Find where the given text appears and provide that cell's center as (x, y) coordinate. 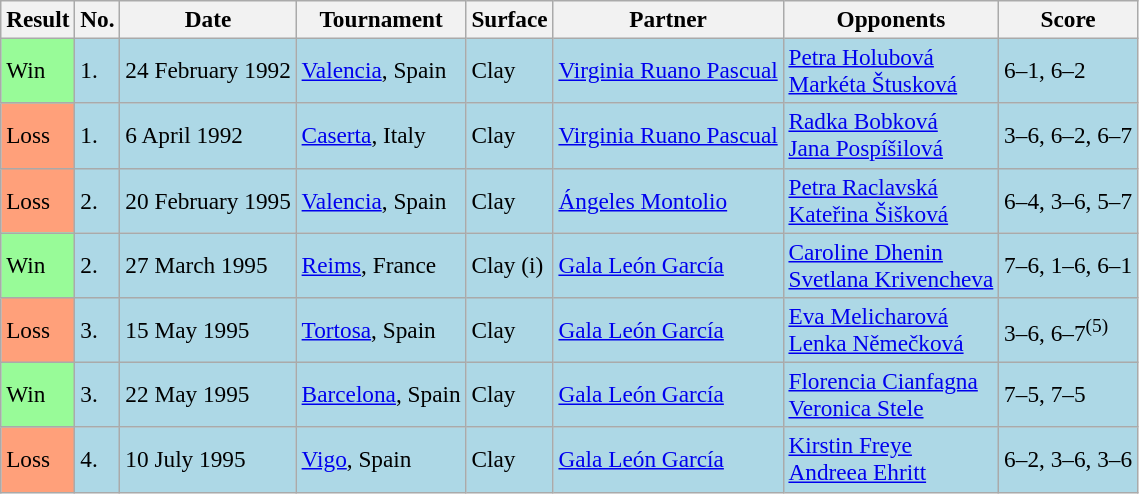
3–6, 6–7(5) (1068, 330)
20 February 1995 (208, 200)
10 July 1995 (208, 460)
Caserta, Italy (381, 136)
Radka Bobková Jana Pospíšilová (891, 136)
Kirstin Freye Andreea Ehritt (891, 460)
Ángeles Montolio (668, 200)
Florencia Cianfagna Veronica Stele (891, 394)
Petra Holubová Markéta Štusková (891, 70)
Date (208, 19)
Barcelona, Spain (381, 394)
Vigo, Spain (381, 460)
24 February 1992 (208, 70)
Clay (i) (510, 264)
Surface (510, 19)
Tournament (381, 19)
Score (1068, 19)
7–6, 1–6, 6–1 (1068, 264)
27 March 1995 (208, 264)
3–6, 6–2, 6–7 (1068, 136)
15 May 1995 (208, 330)
Caroline Dhenin Svetlana Krivencheva (891, 264)
Eva Melicharová Lenka Němečková (891, 330)
6–1, 6–2 (1068, 70)
Reims, France (381, 264)
6 April 1992 (208, 136)
Partner (668, 19)
Opponents (891, 19)
22 May 1995 (208, 394)
Tortosa, Spain (381, 330)
7–5, 7–5 (1068, 394)
No. (98, 19)
Petra Raclavská Kateřina Šišková (891, 200)
4. (98, 460)
6–4, 3–6, 5–7 (1068, 200)
Result (38, 19)
6–2, 3–6, 3–6 (1068, 460)
